Provide the (X, Y) coordinate of the cell's center where the given text is located.  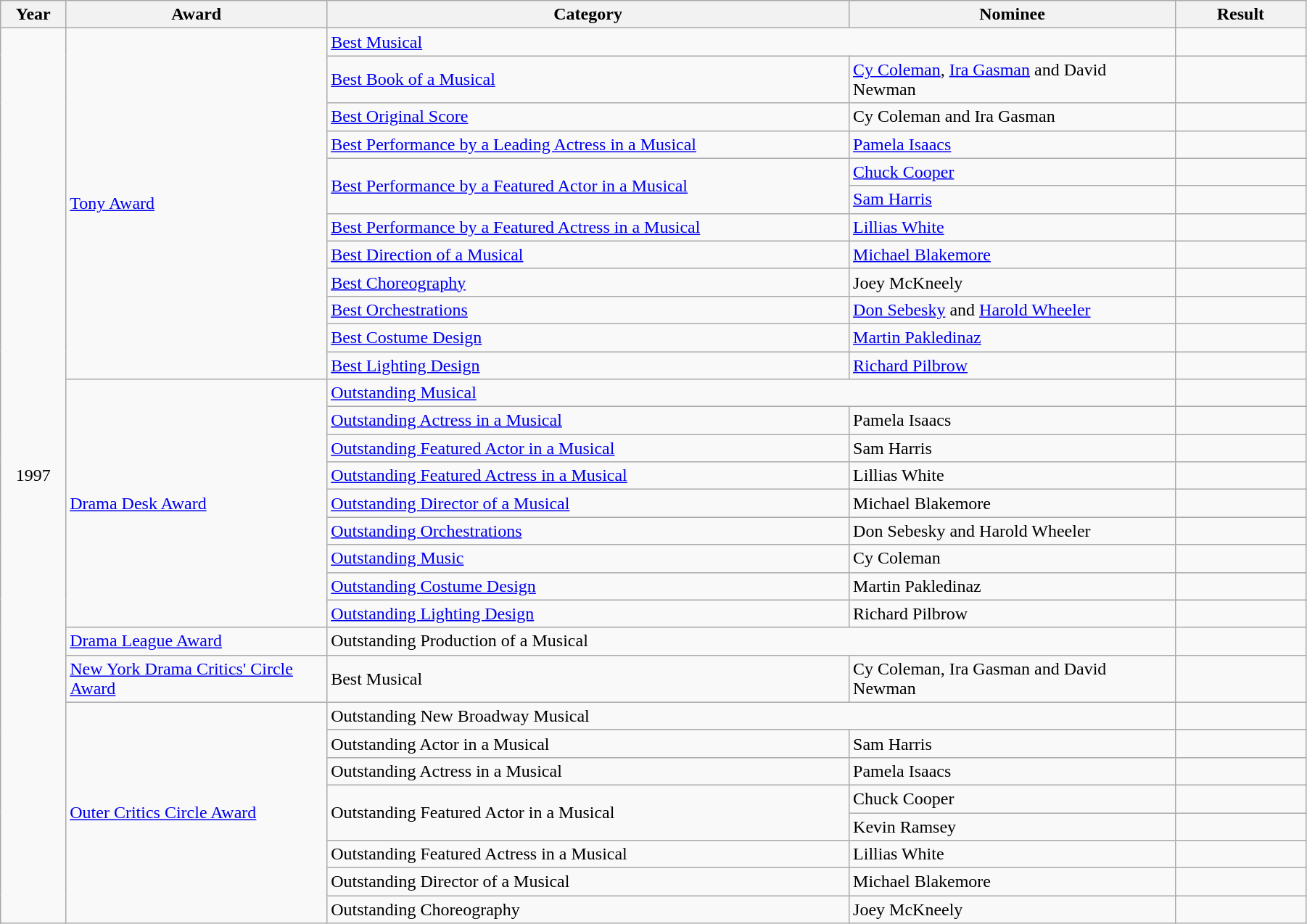
Best Orchestrations (588, 310)
Outstanding New Broadway Musical (751, 716)
Cy Coleman and Ira Gasman (1013, 117)
Tony Award (197, 204)
Outstanding Choreography (588, 909)
Best Original Score (588, 117)
Outstanding Orchestrations (588, 531)
1997 (33, 476)
Year (33, 15)
Best Lighting Design (588, 365)
Drama Desk Award (197, 503)
Best Book of a Musical (588, 80)
Category (588, 15)
Outstanding Music (588, 558)
Best Costume Design (588, 337)
Best Performance by a Leading Actress in a Musical (588, 144)
Drama League Award (197, 641)
Outstanding Costume Design (588, 586)
Outstanding Production of a Musical (751, 641)
Best Direction of a Musical (588, 255)
Kevin Ramsey (1013, 826)
Nominee (1013, 15)
Best Choreography (588, 282)
Best Performance by a Featured Actor in a Musical (588, 186)
Outstanding Actor in a Musical (588, 743)
Best Performance by a Featured Actress in a Musical (588, 227)
Award (197, 15)
Outstanding Lighting Design (588, 614)
Outer Critics Circle Award (197, 812)
Result (1240, 15)
Cy Coleman (1013, 558)
Outstanding Musical (751, 393)
New York Drama Critics' Circle Award (197, 679)
